Search for the cell housing the specified text and yield its (X, Y) center coordinate. 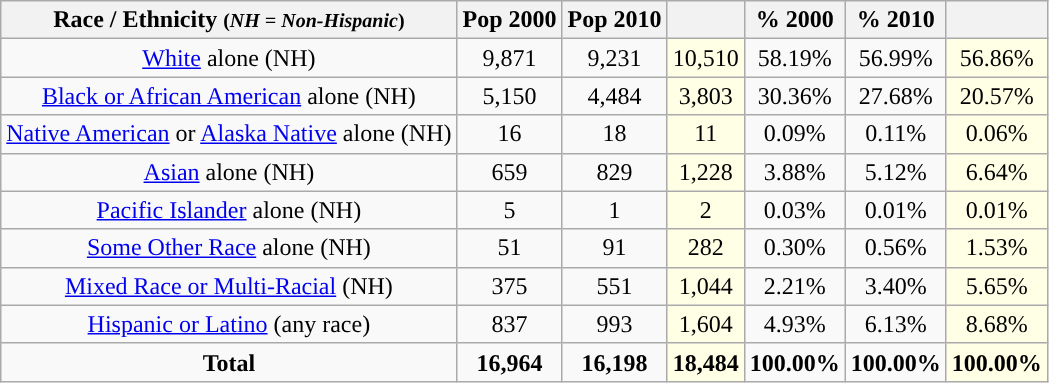
91 (614, 248)
375 (510, 286)
30.36% (794, 96)
5,150 (510, 96)
% 2010 (896, 20)
5 (510, 210)
659 (510, 172)
10,510 (706, 58)
51 (510, 248)
58.19% (794, 58)
Black or African American alone (NH) (229, 96)
9,871 (510, 58)
Pacific Islander alone (NH) (229, 210)
18,484 (706, 362)
1.53% (996, 248)
Pop 2010 (614, 20)
White alone (NH) (229, 58)
Native American or Alaska Native alone (NH) (229, 134)
3,803 (706, 96)
829 (614, 172)
5.12% (896, 172)
0.11% (896, 134)
282 (706, 248)
0.30% (794, 248)
9,231 (614, 58)
0.56% (896, 248)
6.64% (996, 172)
% 2000 (794, 20)
3.88% (794, 172)
1 (614, 210)
Hispanic or Latino (any race) (229, 324)
3.40% (896, 286)
16,964 (510, 362)
16 (510, 134)
4.93% (794, 324)
Race / Ethnicity (NH = Non-Hispanic) (229, 20)
56.86% (996, 58)
Mixed Race or Multi-Racial (NH) (229, 286)
0.09% (794, 134)
2.21% (794, 286)
837 (510, 324)
11 (706, 134)
1,044 (706, 286)
Total (229, 362)
551 (614, 286)
993 (614, 324)
16,198 (614, 362)
2 (706, 210)
4,484 (614, 96)
Asian alone (NH) (229, 172)
6.13% (896, 324)
20.57% (996, 96)
1,604 (706, 324)
18 (614, 134)
0.06% (996, 134)
56.99% (896, 58)
Some Other Race alone (NH) (229, 248)
27.68% (896, 96)
0.03% (794, 210)
5.65% (996, 286)
Pop 2000 (510, 20)
8.68% (996, 324)
1,228 (706, 172)
